From the cell containing the given text, extract its center point as [X, Y] coordinate. 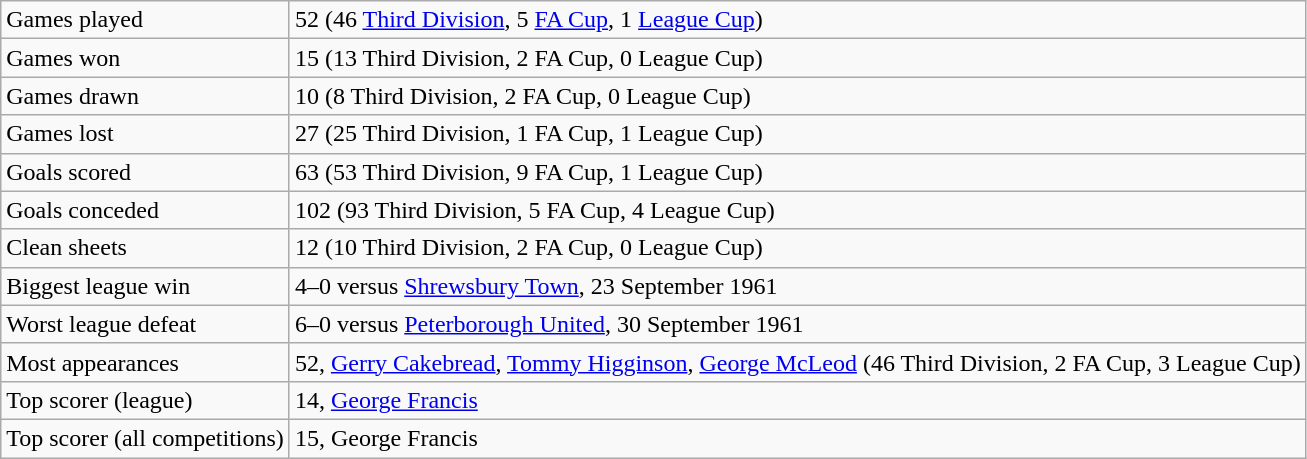
Goals scored [146, 172]
63 (53 Third Division, 9 FA Cup, 1 League Cup) [798, 172]
4–0 versus Shrewsbury Town, 23 September 1961 [798, 286]
Worst league defeat [146, 324]
Games lost [146, 134]
Games won [146, 58]
Biggest league win [146, 286]
12 (10 Third Division, 2 FA Cup, 0 League Cup) [798, 248]
15 (13 Third Division, 2 FA Cup, 0 League Cup) [798, 58]
52, Gerry Cakebread, Tommy Higginson, George McLeod (46 Third Division, 2 FA Cup, 3 League Cup) [798, 362]
102 (93 Third Division, 5 FA Cup, 4 League Cup) [798, 210]
14, George Francis [798, 400]
Top scorer (all competitions) [146, 438]
27 (25 Third Division, 1 FA Cup, 1 League Cup) [798, 134]
10 (8 Third Division, 2 FA Cup, 0 League Cup) [798, 96]
Goals conceded [146, 210]
Clean sheets [146, 248]
15, George Francis [798, 438]
Top scorer (league) [146, 400]
Games played [146, 20]
Games drawn [146, 96]
6–0 versus Peterborough United, 30 September 1961 [798, 324]
Most appearances [146, 362]
52 (46 Third Division, 5 FA Cup, 1 League Cup) [798, 20]
